From the cell containing the given text, extract its center point as (x, y) coordinate. 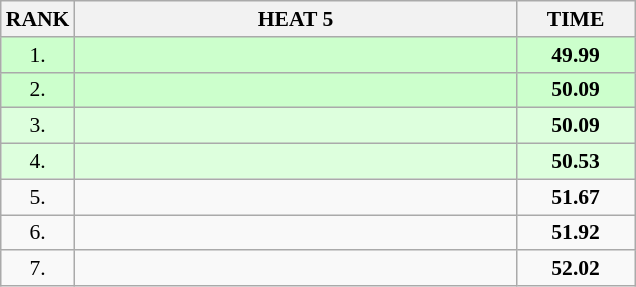
3. (38, 126)
51.67 (576, 197)
5. (38, 197)
7. (38, 269)
TIME (576, 19)
RANK (38, 19)
50.53 (576, 162)
6. (38, 233)
HEAT 5 (295, 19)
1. (38, 55)
2. (38, 90)
49.99 (576, 55)
51.92 (576, 233)
4. (38, 162)
52.02 (576, 269)
